Find where the given text appears and provide that cell's center as [X, Y] coordinate. 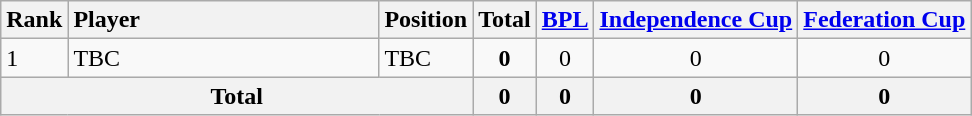
Player [224, 20]
Federation Cup [884, 20]
1 [34, 58]
Rank [34, 20]
Position [426, 20]
BPL [565, 20]
Independence Cup [696, 20]
